Capture the cell that displays the provided text and extract its [x, y] central coordinate. 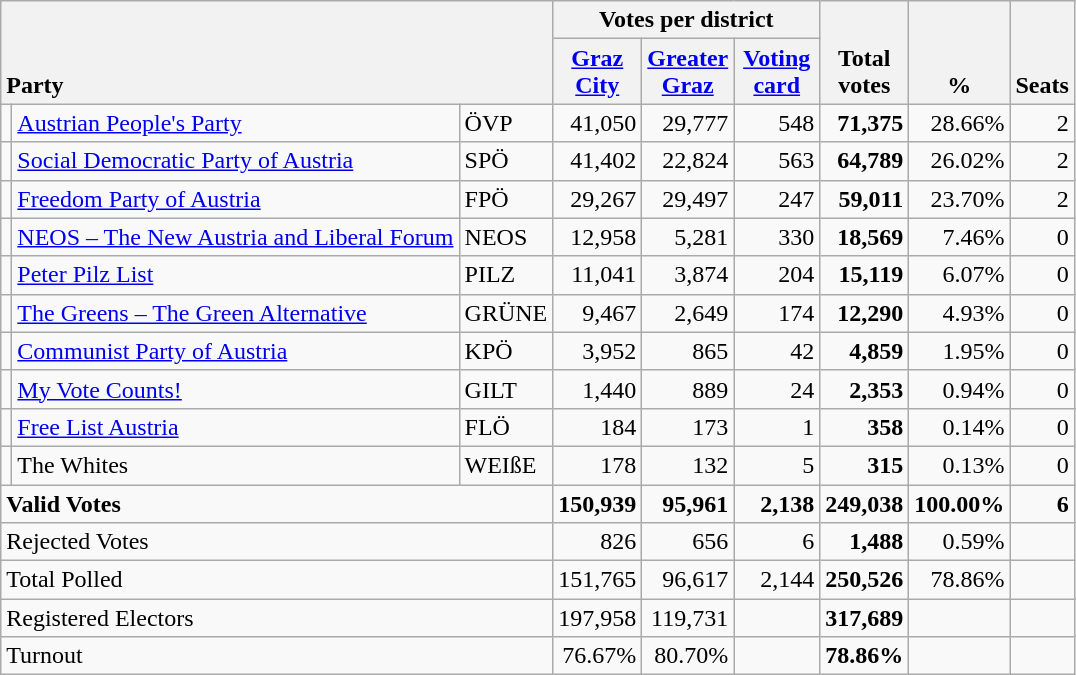
FPÖ [506, 199]
250,526 [864, 580]
Registered Electors [277, 618]
Austrian People's Party [236, 123]
100.00% [960, 503]
42 [777, 351]
184 [598, 427]
150,939 [598, 503]
Free List Austria [236, 427]
96,617 [688, 580]
249,038 [864, 503]
1,488 [864, 542]
178 [598, 465]
71,375 [864, 123]
Party [277, 52]
865 [688, 351]
0.59% [960, 542]
6.07% [960, 275]
18,569 [864, 237]
1.95% [960, 351]
174 [777, 313]
2,138 [777, 503]
330 [777, 237]
GILT [506, 389]
4,859 [864, 351]
15,119 [864, 275]
Total Polled [277, 580]
12,958 [598, 237]
315 [864, 465]
KPÖ [506, 351]
2,144 [777, 580]
41,050 [598, 123]
358 [864, 427]
2,649 [688, 313]
11,041 [598, 275]
151,765 [598, 580]
197,958 [598, 618]
22,824 [688, 161]
173 [688, 427]
GrazCity [598, 72]
Social Democratic Party of Austria [236, 161]
NEOS [506, 237]
0.13% [960, 465]
24 [777, 389]
29,777 [688, 123]
9,467 [598, 313]
Communist Party of Austria [236, 351]
3,952 [598, 351]
26.02% [960, 161]
GRÜNE [506, 313]
317,689 [864, 618]
59,011 [864, 199]
My Vote Counts! [236, 389]
Turnout [277, 656]
5,281 [688, 237]
Valid Votes [277, 503]
548 [777, 123]
The Greens – The Green Alternative [236, 313]
1,440 [598, 389]
76.67% [598, 656]
GreaterGraz [688, 72]
563 [777, 161]
204 [777, 275]
119,731 [688, 618]
29,267 [598, 199]
41,402 [598, 161]
7.46% [960, 237]
132 [688, 465]
Totalvotes [864, 52]
64,789 [864, 161]
The Whites [236, 465]
5 [777, 465]
247 [777, 199]
FLÖ [506, 427]
PILZ [506, 275]
12,290 [864, 313]
Freedom Party of Austria [236, 199]
29,497 [688, 199]
Votes per district [686, 20]
826 [598, 542]
80.70% [688, 656]
4.93% [960, 313]
2,353 [864, 389]
NEOS – The New Austria and Liberal Forum [236, 237]
0.14% [960, 427]
3,874 [688, 275]
656 [688, 542]
95,961 [688, 503]
28.66% [960, 123]
889 [688, 389]
Seats [1042, 52]
23.70% [960, 199]
ÖVP [506, 123]
Votingcard [777, 72]
% [960, 52]
1 [777, 427]
Rejected Votes [277, 542]
SPÖ [506, 161]
Peter Pilz List [236, 275]
WEIßE [506, 465]
0.94% [960, 389]
